Output the (x, y) coordinate of the center of the cell containing the given text.  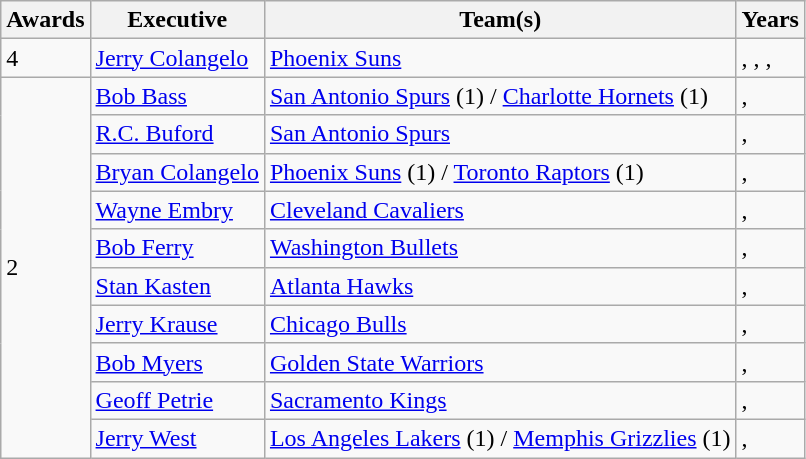
Awards (46, 20)
Phoenix Suns (1) / Toronto Raptors (1) (500, 172)
Atlanta Hawks (500, 286)
Geoff Petrie (177, 400)
Stan Kasten (177, 286)
2 (46, 268)
Bob Bass (177, 96)
Los Angeles Lakers (1) / Memphis Grizzlies (1) (500, 438)
Sacramento Kings (500, 400)
, , , (770, 58)
San Antonio Spurs (1) / Charlotte Hornets (1) (500, 96)
Years (770, 20)
Bob Ferry (177, 248)
Jerry Krause (177, 324)
Golden State Warriors (500, 362)
R.C. Buford (177, 134)
Phoenix Suns (500, 58)
Jerry West (177, 438)
Executive (177, 20)
Cleveland Cavaliers (500, 210)
Jerry Colangelo (177, 58)
Washington Bullets (500, 248)
4 (46, 58)
Bob Myers (177, 362)
Wayne Embry (177, 210)
Chicago Bulls (500, 324)
Team(s) (500, 20)
Bryan Colangelo (177, 172)
San Antonio Spurs (500, 134)
